Return the (x, y) coordinate for the center point of the cell that contains the specified text.  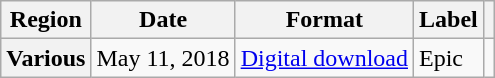
May 11, 2018 (163, 58)
Date (163, 20)
Various (46, 58)
Format (324, 20)
Label (449, 20)
Digital download (324, 58)
Epic (449, 58)
Region (46, 20)
